Find where the given text appears and provide that cell's center as [x, y] coordinate. 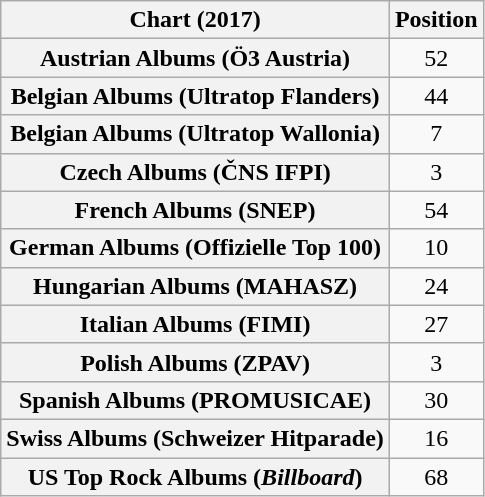
US Top Rock Albums (Billboard) [196, 477]
Czech Albums (ČNS IFPI) [196, 172]
Swiss Albums (Schweizer Hitparade) [196, 438]
German Albums (Offizielle Top 100) [196, 248]
Austrian Albums (Ö3 Austria) [196, 58]
27 [436, 324]
Belgian Albums (Ultratop Flanders) [196, 96]
30 [436, 400]
68 [436, 477]
10 [436, 248]
16 [436, 438]
44 [436, 96]
54 [436, 210]
Polish Albums (ZPAV) [196, 362]
Chart (2017) [196, 20]
Hungarian Albums (MAHASZ) [196, 286]
7 [436, 134]
French Albums (SNEP) [196, 210]
Position [436, 20]
Spanish Albums (PROMUSICAE) [196, 400]
Italian Albums (FIMI) [196, 324]
24 [436, 286]
Belgian Albums (Ultratop Wallonia) [196, 134]
52 [436, 58]
